Find where the given text appears and provide that cell's center as (x, y) coordinate. 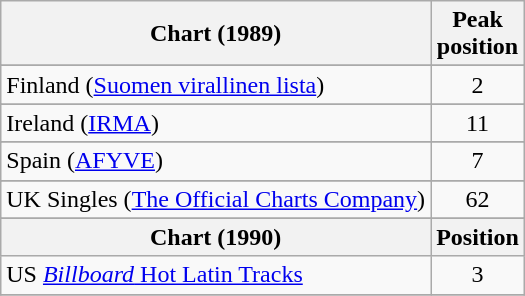
Ireland (IRMA) (216, 123)
11 (478, 123)
3 (478, 275)
Finland (Suomen virallinen lista) (216, 85)
7 (478, 161)
Chart (1989) (216, 34)
US Billboard Hot Latin Tracks (216, 275)
62 (478, 199)
Chart (1990) (216, 237)
Peakposition (478, 34)
UK Singles (The Official Charts Company) (216, 199)
Position (478, 237)
2 (478, 85)
Spain (AFYVE) (216, 161)
